Extract the [X, Y] coordinate from the center of the cell holding the provided text.  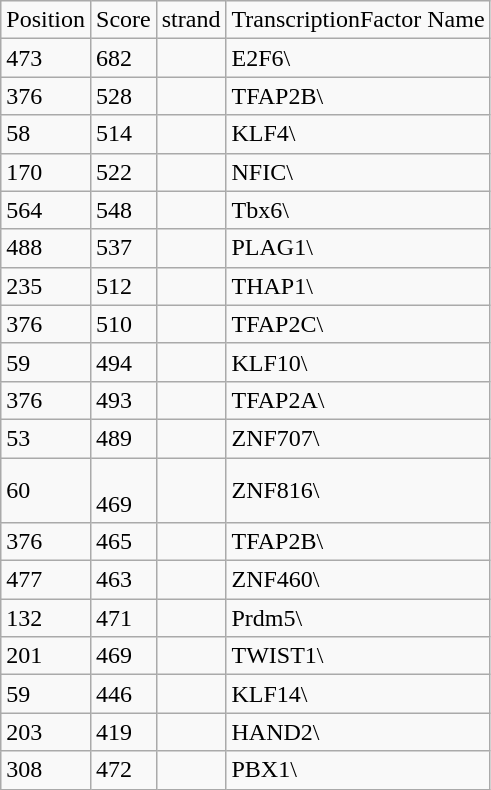
KLF4\ [358, 134]
THAP1\ [358, 286]
528 [124, 96]
471 [124, 618]
132 [46, 618]
ZNF460\ [358, 580]
682 [124, 58]
203 [46, 732]
TranscriptionFactor Name [358, 20]
488 [46, 248]
53 [46, 438]
PBX1\ [358, 770]
472 [124, 770]
170 [46, 172]
235 [46, 286]
Position [46, 20]
TFAP2A\ [358, 400]
494 [124, 362]
201 [46, 656]
564 [46, 210]
ZNF816\ [358, 490]
Prdm5\ [358, 618]
60 [46, 490]
strand [191, 20]
446 [124, 694]
KLF10\ [358, 362]
Score [124, 20]
HAND2\ [358, 732]
NFIC\ [358, 172]
548 [124, 210]
58 [46, 134]
ZNF707\ [358, 438]
514 [124, 134]
TWIST1\ [358, 656]
PLAG1\ [358, 248]
465 [124, 542]
522 [124, 172]
512 [124, 286]
537 [124, 248]
477 [46, 580]
TFAP2C\ [358, 324]
510 [124, 324]
KLF14\ [358, 694]
489 [124, 438]
308 [46, 770]
463 [124, 580]
E2F6\ [358, 58]
419 [124, 732]
Tbx6\ [358, 210]
493 [124, 400]
473 [46, 58]
